For the text-containing cell, return its midpoint in (x, y) coordinate format. 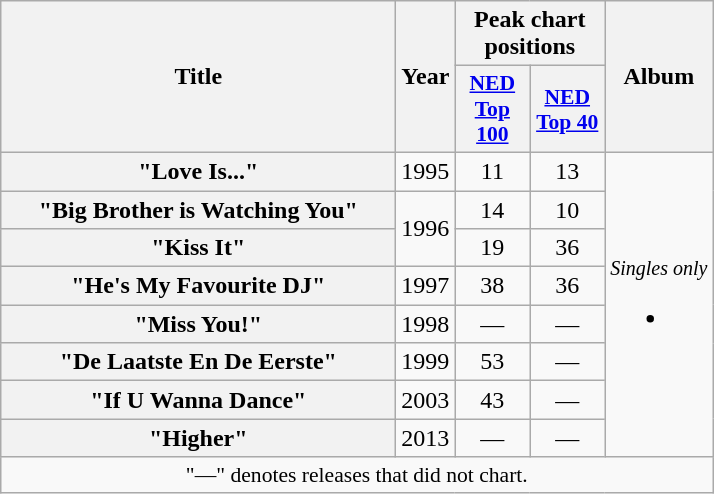
"Kiss It" (198, 248)
Title (198, 77)
Year (426, 77)
"He's My Favourite DJ" (198, 286)
"Love Is..." (198, 171)
NEDTop 100 (492, 110)
2003 (426, 400)
1999 (426, 362)
19 (492, 248)
NEDTop 40 (568, 110)
"—" denotes releases that did not chart. (357, 475)
"If U Wanna Dance" (198, 400)
"Higher" (198, 438)
53 (492, 362)
1996 (426, 228)
"Miss You!" (198, 324)
14 (492, 209)
Album (659, 77)
"Big Brother is Watching You" (198, 209)
13 (568, 171)
38 (492, 286)
"De Laatste En De Eerste" (198, 362)
2013 (426, 438)
1997 (426, 286)
43 (492, 400)
Peak chart positions (530, 34)
1998 (426, 324)
11 (492, 171)
10 (568, 209)
Singles only (659, 304)
1995 (426, 171)
